Output the [X, Y] coordinate of the center of the cell containing the given text.  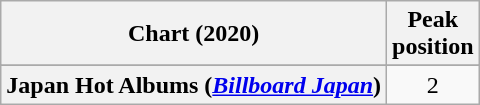
Chart (2020) [194, 34]
2 [433, 85]
Japan Hot Albums (Billboard Japan) [194, 85]
Peakposition [433, 34]
